Locate the cell with the specified text and output its [x, y] center coordinate. 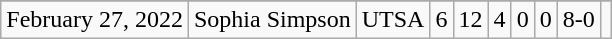
4 [500, 20]
Sophia Simpson [272, 20]
8-0 [578, 20]
February 27, 2022 [95, 20]
6 [442, 20]
12 [470, 20]
UTSA [393, 20]
